Extract the [X, Y] coordinate from the center of the cell holding the provided text.  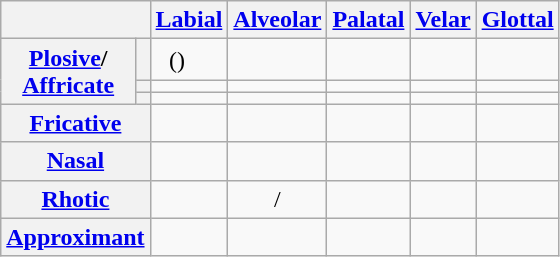
() [189, 60]
Nasal [76, 161]
/ [278, 199]
Plosive/Affricate [68, 72]
Approximant [76, 237]
Palatal [368, 20]
Fricative [76, 123]
Velar [443, 20]
Glottal [518, 20]
Rhotic [76, 199]
Alveolar [278, 20]
Labial [189, 20]
